Determine the (x, y) coordinate at the center of the cell enclosing the given text.  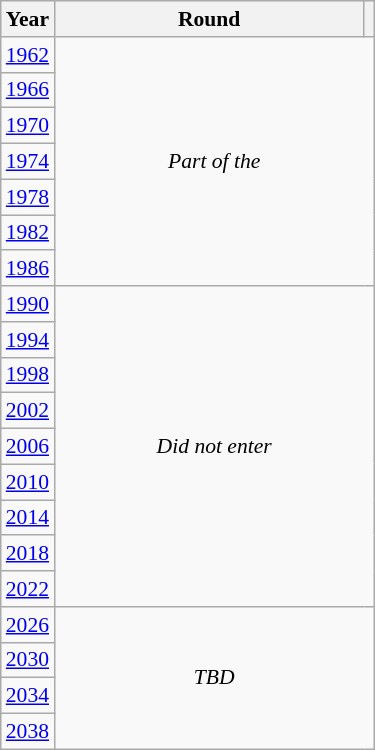
Round (209, 19)
1994 (28, 340)
1978 (28, 197)
2014 (28, 518)
1962 (28, 55)
TBD (214, 678)
Did not enter (214, 446)
Part of the (214, 162)
2030 (28, 660)
1970 (28, 126)
2022 (28, 589)
2002 (28, 411)
Year (28, 19)
2010 (28, 482)
2018 (28, 554)
1986 (28, 269)
1966 (28, 90)
1998 (28, 375)
1982 (28, 233)
2026 (28, 625)
1990 (28, 304)
2006 (28, 447)
2034 (28, 696)
2038 (28, 732)
1974 (28, 162)
